From the cell containing the given text, extract its center point as [X, Y] coordinate. 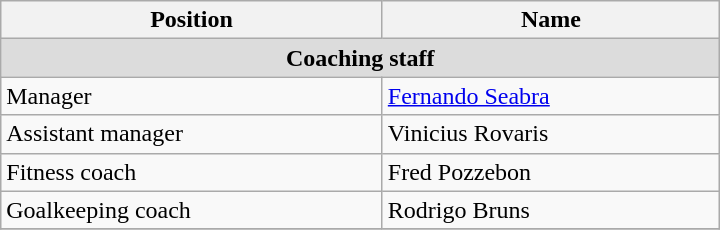
Manager [192, 96]
Fernando Seabra [550, 96]
Name [550, 20]
Fitness coach [192, 172]
Assistant manager [192, 134]
Rodrigo Bruns [550, 210]
Position [192, 20]
Fred Pozzebon [550, 172]
Coaching staff [360, 58]
Vinicius Rovaris [550, 134]
Goalkeeping coach [192, 210]
